For the text-containing cell, return its midpoint in [x, y] coordinate format. 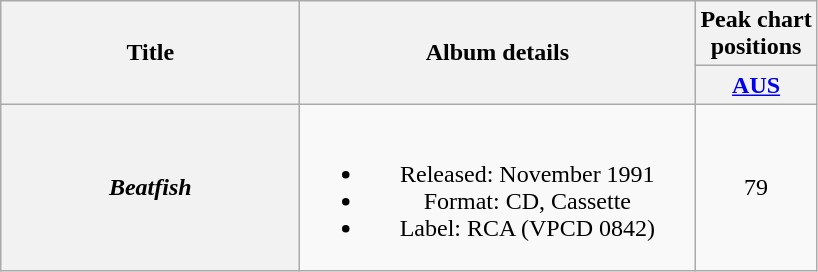
Beatfish [150, 188]
AUS [756, 85]
Album details [498, 52]
Released: November 1991Format: CD, CassetteLabel: RCA (VPCD 0842) [498, 188]
79 [756, 188]
Title [150, 52]
Peak chartpositions [756, 34]
